For the text-containing cell, return its midpoint in (X, Y) coordinate format. 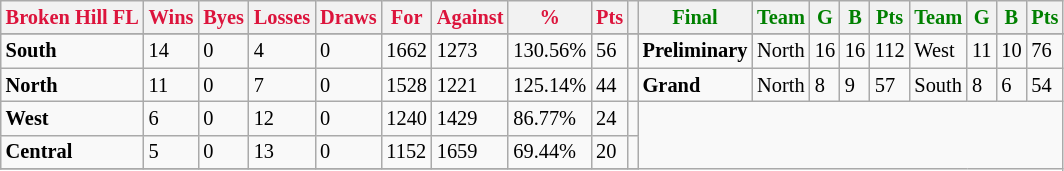
For (406, 17)
20 (610, 152)
7 (282, 85)
12 (282, 118)
Central (72, 152)
Against (470, 17)
69.44% (550, 152)
130.56% (550, 51)
44 (610, 85)
% (550, 17)
9 (855, 85)
56 (610, 51)
Grand (696, 85)
24 (610, 118)
4 (282, 51)
1240 (406, 118)
5 (172, 152)
1662 (406, 51)
125.14% (550, 85)
Draws (348, 17)
1528 (406, 85)
1221 (470, 85)
86.77% (550, 118)
Wins (172, 17)
54 (1044, 85)
112 (890, 51)
1273 (470, 51)
1152 (406, 152)
57 (890, 85)
Losses (282, 17)
Final (696, 17)
10 (1011, 51)
76 (1044, 51)
1659 (470, 152)
14 (172, 51)
Broken Hill FL (72, 17)
1429 (470, 118)
13 (282, 152)
Byes (223, 17)
Preliminary (696, 51)
